Find where the given text appears and provide that cell's center as (x, y) coordinate. 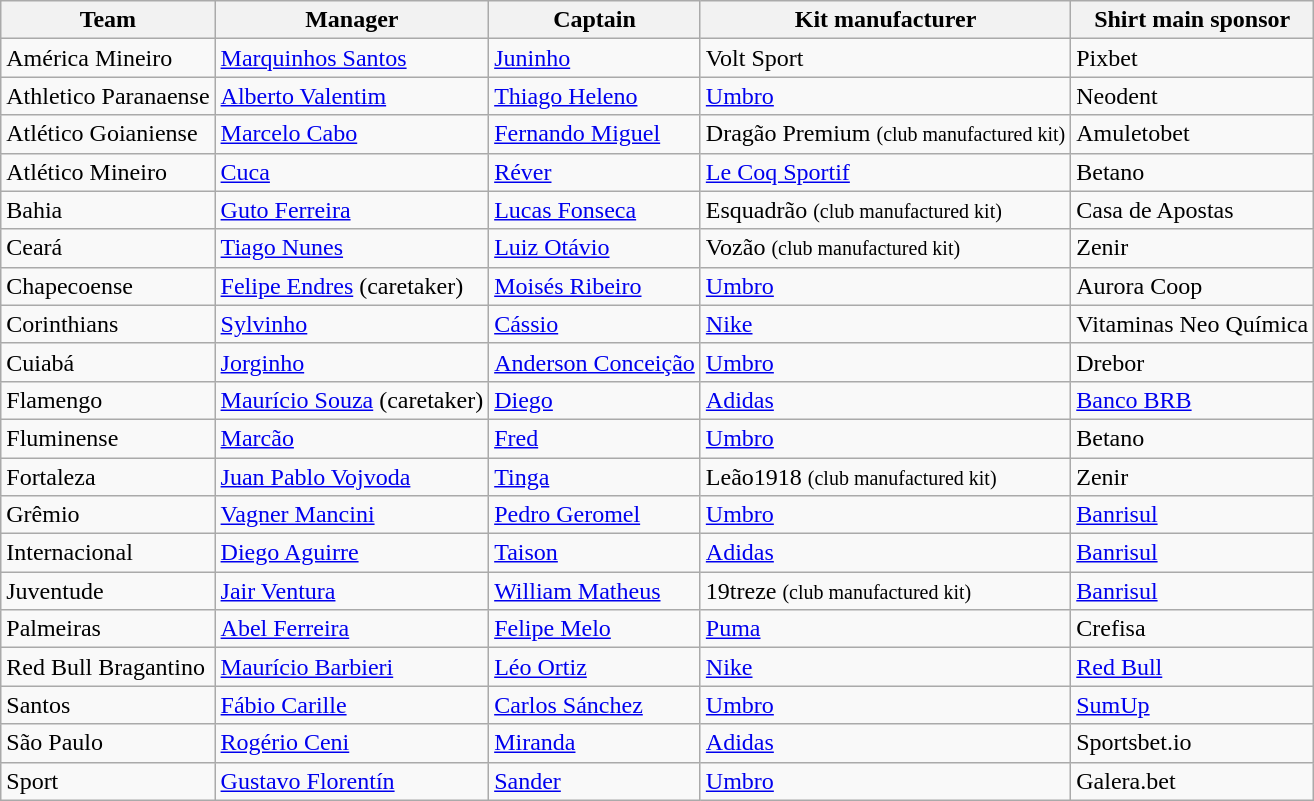
Abel Ferreira (352, 629)
Pixbet (1192, 58)
William Matheus (595, 591)
Léo Ortiz (595, 667)
Taison (595, 553)
Cuiabá (108, 362)
Vitaminas Neo Química (1192, 324)
Athletico Paranaense (108, 96)
Marcelo Cabo (352, 134)
Maurício Souza (caretaker) (352, 400)
Fortaleza (108, 477)
Cuca (352, 172)
Sylvinho (352, 324)
Diego (595, 400)
Diego Aguirre (352, 553)
Lucas Fonseca (595, 210)
Santos (108, 705)
Red Bull Bragantino (108, 667)
Vagner Mancini (352, 515)
Fluminense (108, 438)
Le Coq Sportif (885, 172)
Marquinhos Santos (352, 58)
Vozão (club manufactured kit) (885, 248)
Gustavo Florentín (352, 781)
19treze (club manufactured kit) (885, 591)
SumUp (1192, 705)
Jair Ventura (352, 591)
Neodent (1192, 96)
Cássio (595, 324)
Réver (595, 172)
Corinthians (108, 324)
Felipe Melo (595, 629)
Felipe Endres (caretaker) (352, 286)
Banco BRB (1192, 400)
Fernando Miguel (595, 134)
Flamengo (108, 400)
América Mineiro (108, 58)
Palmeiras (108, 629)
Casa de Apostas (1192, 210)
Amuletobet (1192, 134)
Rogério Ceni (352, 743)
Kit manufacturer (885, 20)
Anderson Conceição (595, 362)
Crefisa (1192, 629)
Galera.bet (1192, 781)
Sport (108, 781)
Maurício Barbieri (352, 667)
Luiz Otávio (595, 248)
Internacional (108, 553)
Dragão Premium (club manufactured kit) (885, 134)
Red Bull (1192, 667)
Sander (595, 781)
Shirt main sponsor (1192, 20)
Drebor (1192, 362)
Guto Ferreira (352, 210)
Puma (885, 629)
Esquadrão (club manufactured kit) (885, 210)
Pedro Geromel (595, 515)
Aurora Coop (1192, 286)
Team (108, 20)
Grêmio (108, 515)
Volt Sport (885, 58)
Tiago Nunes (352, 248)
Captain (595, 20)
Leão1918 (club manufactured kit) (885, 477)
Bahia (108, 210)
Juan Pablo Vojvoda (352, 477)
Atlético Goianiense (108, 134)
Moisés Ribeiro (595, 286)
Sportsbet.io (1192, 743)
Juventude (108, 591)
Thiago Heleno (595, 96)
São Paulo (108, 743)
Chapecoense (108, 286)
Carlos Sánchez (595, 705)
Fred (595, 438)
Miranda (595, 743)
Manager (352, 20)
Jorginho (352, 362)
Tinga (595, 477)
Ceará (108, 248)
Fábio Carille (352, 705)
Atlético Mineiro (108, 172)
Marcão (352, 438)
Juninho (595, 58)
Alberto Valentim (352, 96)
